From the cell containing the given text, extract its center point as [x, y] coordinate. 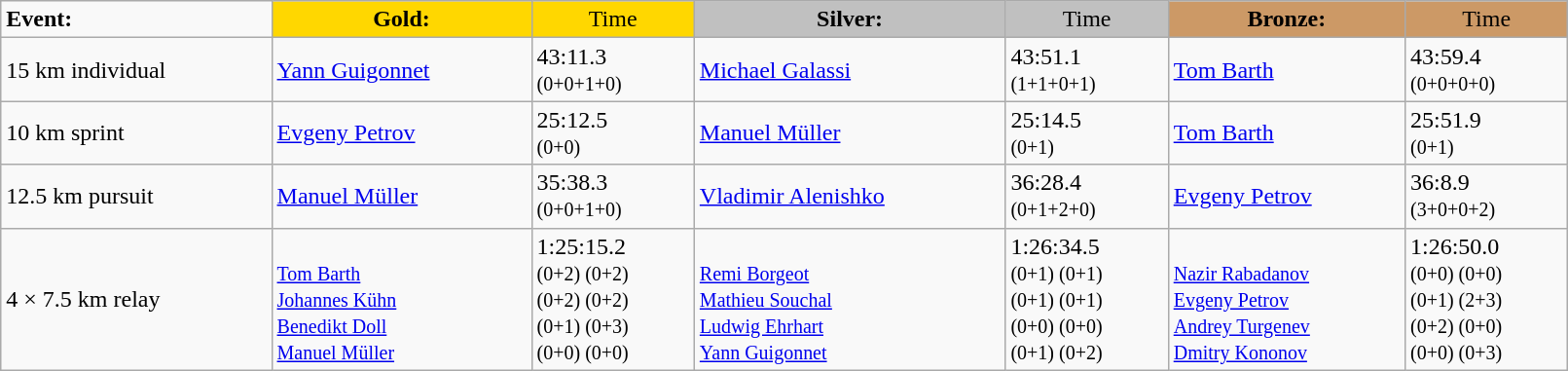
4 × 7.5 km relay [136, 299]
Bronze: [1287, 19]
Tom BarthJohannes KühnBenedikt DollManuel Müller [401, 299]
25:14.5(0+1) [1086, 132]
Gold: [401, 19]
12.5 km pursuit [136, 197]
25:51.9(0+1) [1485, 132]
43:51.1(1+1+0+1) [1086, 70]
43:59.4(0+0+0+0) [1485, 70]
10 km sprint [136, 132]
35:38.3(0+0+1+0) [613, 197]
Vladimir Alenishko [850, 197]
15 km individual [136, 70]
Silver: [850, 19]
Michael Galassi [850, 70]
25:12.5(0+0) [613, 132]
36:8.9(3+0+0+2) [1485, 197]
1:25:15.2(0+2) (0+2)(0+2) (0+2)(0+1) (0+3)(0+0) (0+0) [613, 299]
Nazir RabadanovEvgeny PetrovAndrey TurgenevDmitry Kononov [1287, 299]
36:28.4(0+1+2+0) [1086, 197]
43:11.3(0+0+1+0) [613, 70]
1:26:50.0(0+0) (0+0)(0+1) (2+3)(0+2) (0+0)(0+0) (0+3) [1485, 299]
1:26:34.5 (0+1) (0+1)(0+1) (0+1) (0+0) (0+0)(0+1) (0+2) [1086, 299]
Yann Guigonnet [401, 70]
Event: [136, 19]
Remi BorgeotMathieu SouchalLudwig EhrhartYann Guigonnet [850, 299]
